Extract the [X, Y] coordinate from the center of the cell holding the provided text.  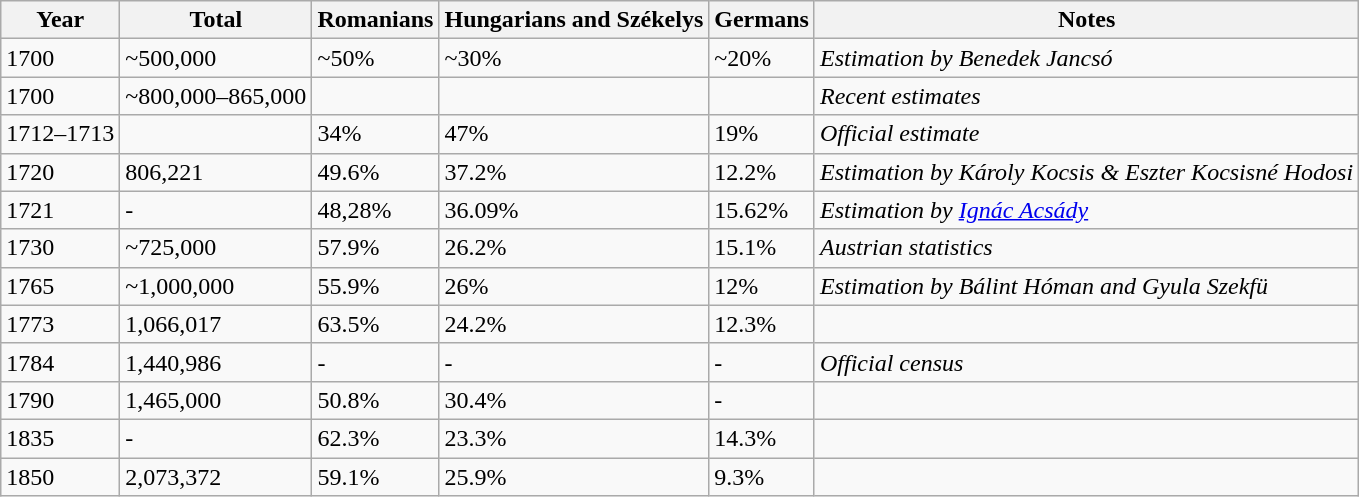
806,221 [216, 172]
12% [762, 286]
Recent estimates [1086, 96]
~800,000–865,000 [216, 96]
Estimation by Bálint Hóman and Gyula Szekfü [1086, 286]
12.3% [762, 324]
12.2% [762, 172]
1712–1713 [60, 134]
Estimation by Károly Kocsis & Eszter Kocsisné Hodosi [1086, 172]
14.3% [762, 438]
Austrian statistics [1086, 248]
Estimation by Benedek Jancsó [1086, 58]
23.3% [574, 438]
~500,000 [216, 58]
25.9% [574, 477]
1835 [60, 438]
57.9% [376, 248]
Notes [1086, 20]
Estimation by Ignác Acsády [1086, 210]
~1,000,000 [216, 286]
1,066,017 [216, 324]
19% [762, 134]
37.2% [574, 172]
1730 [60, 248]
Romanians [376, 20]
1773 [60, 324]
1790 [60, 400]
~725,000 [216, 248]
48,28% [376, 210]
47% [574, 134]
1720 [60, 172]
Official census [1086, 362]
49.6% [376, 172]
~20% [762, 58]
26% [574, 286]
62.3% [376, 438]
1850 [60, 477]
34% [376, 134]
1784 [60, 362]
Germans [762, 20]
26.2% [574, 248]
~50% [376, 58]
1,440,986 [216, 362]
2,073,372 [216, 477]
59.1% [376, 477]
1,465,000 [216, 400]
24.2% [574, 324]
36.09% [574, 210]
Hungarians and Székelys [574, 20]
1721 [60, 210]
Total [216, 20]
30.4% [574, 400]
55.9% [376, 286]
1765 [60, 286]
9.3% [762, 477]
50.8% [376, 400]
15.1% [762, 248]
15.62% [762, 210]
Year [60, 20]
~30% [574, 58]
Official estimate [1086, 134]
63.5% [376, 324]
